Provide the [X, Y] coordinate of the cell's center where the given text is located.  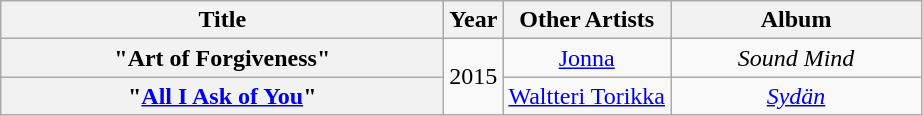
Waltteri Torikka [587, 96]
Sound Mind [796, 58]
"Art of Forgiveness" [222, 58]
Jonna [587, 58]
Title [222, 20]
Album [796, 20]
Sydän [796, 96]
2015 [474, 77]
"All I Ask of You" [222, 96]
Year [474, 20]
Other Artists [587, 20]
